For the text-containing cell, return its midpoint in [x, y] coordinate format. 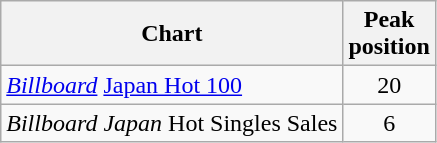
6 [389, 123]
Billboard Japan Hot 100 [172, 85]
Peakposition [389, 34]
20 [389, 85]
Chart [172, 34]
Billboard Japan Hot Singles Sales [172, 123]
